Scan for the cell matching the given text and deliver its [X, Y] coordinate at center. 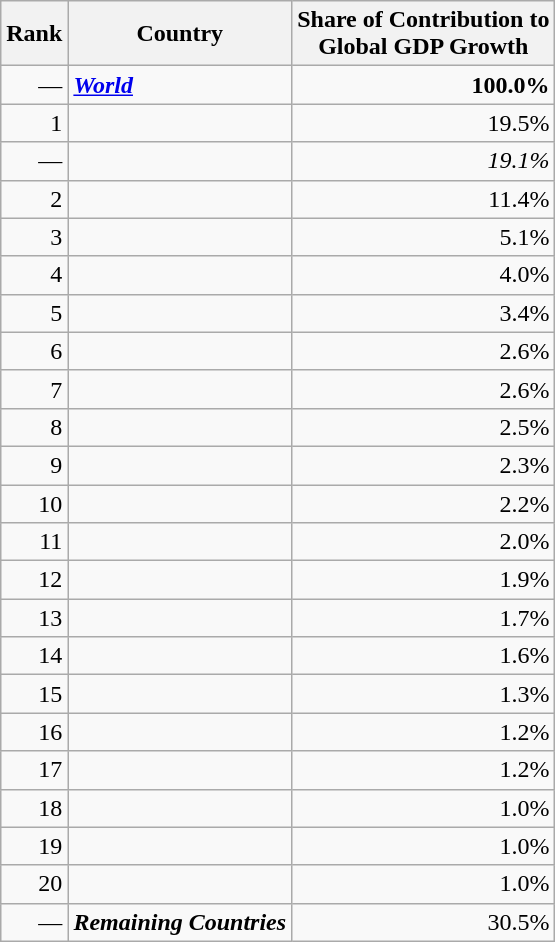
2.0% [424, 542]
5 [34, 313]
100.0% [424, 85]
8 [34, 427]
16 [34, 732]
19.5% [424, 123]
Share of Contribution toGlobal GDP Growth [424, 34]
World [180, 85]
Rank [34, 34]
Country [180, 34]
1.3% [424, 694]
13 [34, 618]
9 [34, 465]
1.7% [424, 618]
1.9% [424, 580]
7 [34, 389]
2.5% [424, 427]
6 [34, 351]
19.1% [424, 161]
20 [34, 884]
1.6% [424, 656]
2.2% [424, 503]
2.3% [424, 465]
4.0% [424, 275]
19 [34, 846]
17 [34, 770]
14 [34, 656]
11 [34, 542]
4 [34, 275]
5.1% [424, 237]
3 [34, 237]
2 [34, 199]
1 [34, 123]
11.4% [424, 199]
30.5% [424, 922]
3.4% [424, 313]
15 [34, 694]
Remaining Countries [180, 922]
12 [34, 580]
18 [34, 808]
10 [34, 503]
